Extract the (x, y) coordinate from the center of the cell holding the provided text.  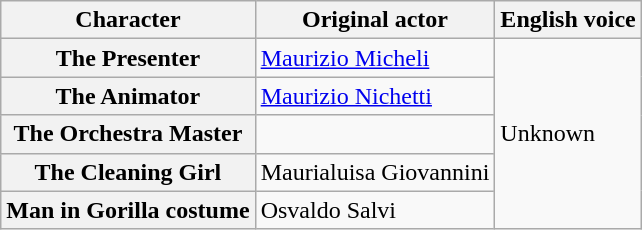
Original actor (375, 20)
Character (128, 20)
Unknown (568, 134)
The Cleaning Girl (128, 172)
Maurizio Micheli (375, 58)
The Animator (128, 96)
The Presenter (128, 58)
Maurizio Nichetti (375, 96)
Man in Gorilla costume (128, 210)
The Orchestra Master (128, 134)
Osvaldo Salvi (375, 210)
English voice (568, 20)
Maurialuisa Giovannini (375, 172)
